Find where the given text appears and provide that cell's center as (x, y) coordinate. 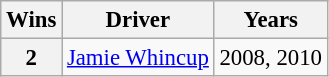
Wins (32, 20)
Jamie Whincup (138, 58)
Driver (138, 20)
Years (270, 20)
2008, 2010 (270, 58)
2 (32, 58)
